Capture the cell that displays the provided text and extract its [X, Y] central coordinate. 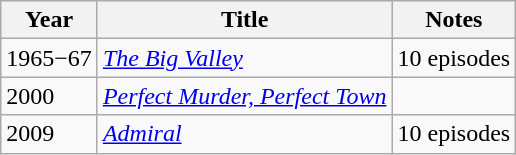
Title [244, 20]
2000 [50, 96]
Perfect Murder, Perfect Town [244, 96]
Notes [454, 20]
Admiral [244, 134]
2009 [50, 134]
1965−67 [50, 58]
Year [50, 20]
The Big Valley [244, 58]
